Provide the [x, y] coordinate of the cell's center where the given text is located.  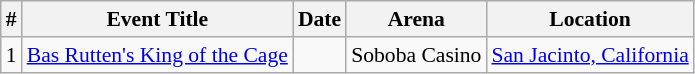
Event Title [158, 19]
Arena [416, 19]
Bas Rutten's King of the Cage [158, 55]
Date [320, 19]
San Jacinto, California [590, 55]
Location [590, 19]
1 [12, 55]
# [12, 19]
Soboba Casino [416, 55]
